Output the (x, y) coordinate of the center of the cell containing the given text.  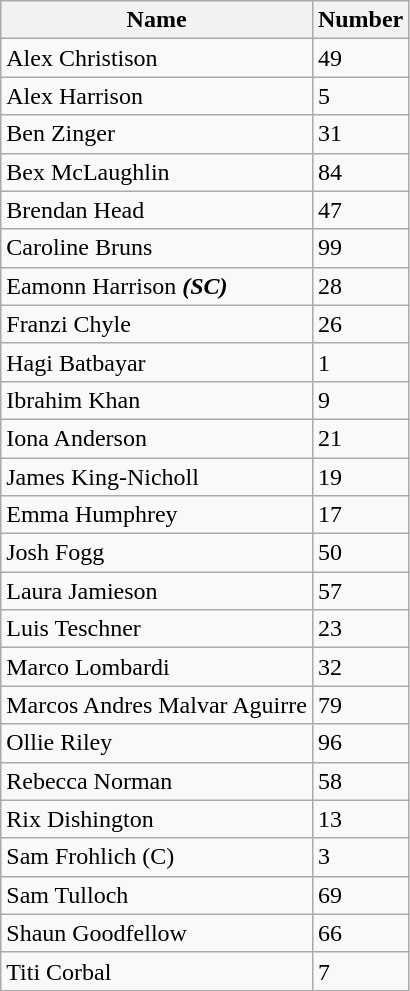
19 (360, 477)
58 (360, 781)
Bex McLaughlin (157, 172)
Alex Christison (157, 58)
5 (360, 96)
Ibrahim Khan (157, 400)
Sam Tulloch (157, 895)
1 (360, 362)
Rebecca Norman (157, 781)
James King-Nicholl (157, 477)
Emma Humphrey (157, 515)
47 (360, 210)
84 (360, 172)
69 (360, 895)
57 (360, 591)
Laura Jamieson (157, 591)
79 (360, 705)
26 (360, 324)
Ben Zinger (157, 134)
Luis Teschner (157, 629)
31 (360, 134)
Marcos Andres Malvar Aguirre (157, 705)
96 (360, 743)
Rix Dishington (157, 819)
50 (360, 553)
Sam Frohlich (C) (157, 857)
Marco Lombardi (157, 667)
Josh Fogg (157, 553)
Number (360, 20)
Titi Corbal (157, 971)
Name (157, 20)
9 (360, 400)
3 (360, 857)
49 (360, 58)
32 (360, 667)
Franzi Chyle (157, 324)
Eamonn Harrison (SC) (157, 286)
Brendan Head (157, 210)
Alex Harrison (157, 96)
99 (360, 248)
Hagi Batbayar (157, 362)
28 (360, 286)
66 (360, 933)
Ollie Riley (157, 743)
21 (360, 438)
17 (360, 515)
Iona Anderson (157, 438)
7 (360, 971)
23 (360, 629)
13 (360, 819)
Shaun Goodfellow (157, 933)
Caroline Bruns (157, 248)
